Identify which cell holds the provided text, then report its (X, Y) central coordinate. 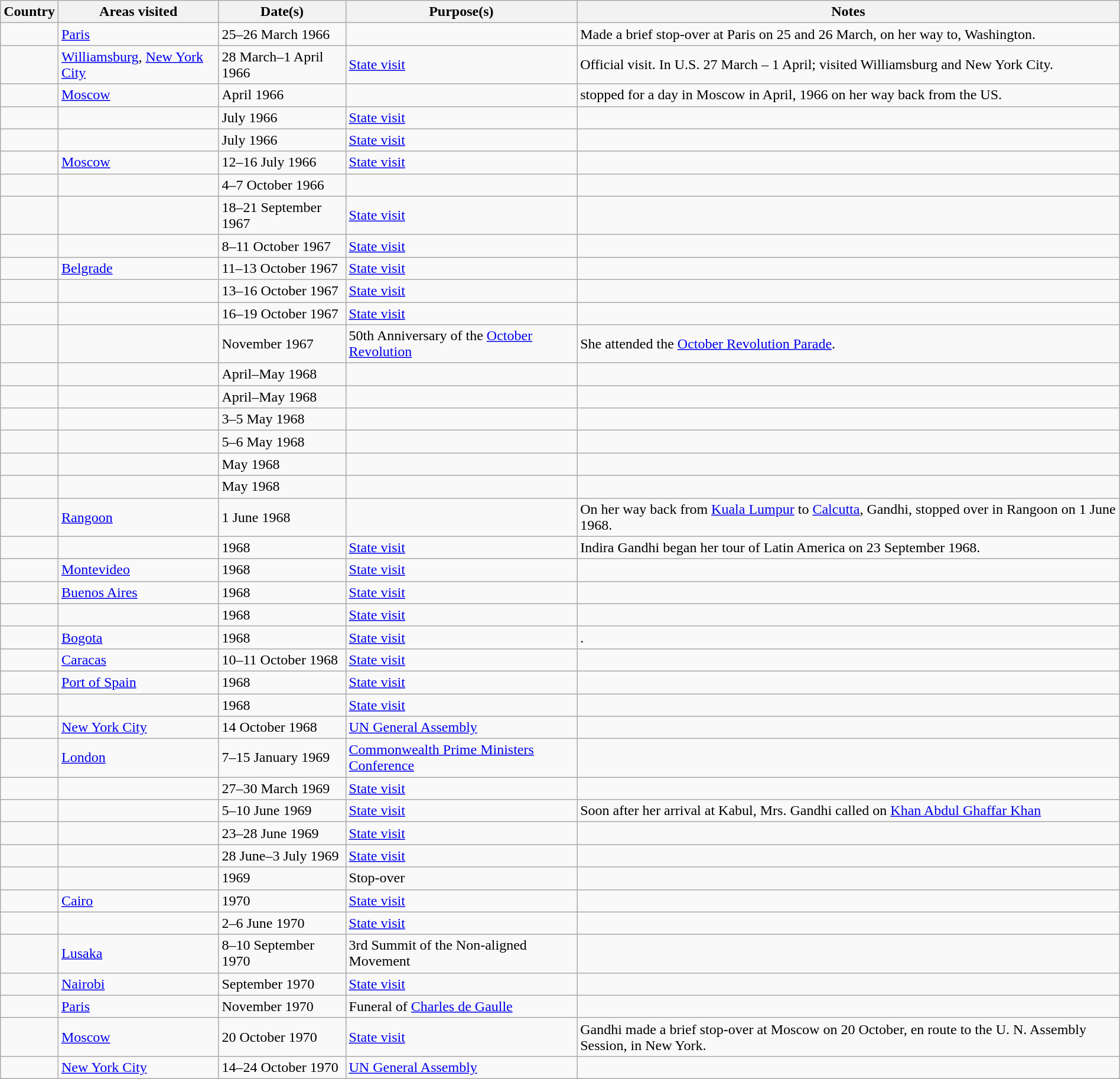
Lusaka (138, 953)
25–26 March 1966 (282, 34)
Williamsburg, New York City (138, 65)
Bogota (138, 637)
On her way back from Kuala Lumpur to Calcutta, Gandhi, stopped over in Rangoon on 1 June 1968. (848, 517)
50th Anniversary of the October Revolution (461, 344)
14 October 1968 (282, 728)
27–30 March 1969 (282, 788)
Cairo (138, 901)
stopped for a day in Moscow in April, 1966 on her way back from the US. (848, 95)
. (848, 637)
Commonwealth Prime Ministers Conference (461, 758)
Nairobi (138, 984)
Notes (848, 12)
10–11 October 1968 (282, 660)
3rd Summit of the Non-aligned Movement (461, 953)
Rangoon (138, 517)
16–19 October 1967 (282, 314)
Port of Spain (138, 682)
November 1970 (282, 1006)
April 1966 (282, 95)
London (138, 758)
1970 (282, 901)
20 October 1970 (282, 1037)
Indira Gandhi began her tour of Latin America on 23 September 1968. (848, 547)
Montevideo (138, 570)
11–13 October 1967 (282, 268)
5–6 May 1968 (282, 442)
1 June 1968 (282, 517)
Country (30, 12)
She attended the October Revolution Parade. (848, 344)
23–28 June 1969 (282, 833)
13–16 October 1967 (282, 291)
Made a brief stop-over at Paris on 25 and 26 March, on her way to, Washington. (848, 34)
3–5 May 1968 (282, 419)
12–16 July 1966 (282, 162)
Official visit. In U.S. 27 March – 1 April; visited Williamsburg and New York City. (848, 65)
8–11 October 1967 (282, 246)
Areas visited (138, 12)
28 March–1 April 1966 (282, 65)
November 1967 (282, 344)
Buenos Aires (138, 592)
14–24 October 1970 (282, 1067)
Stop-over (461, 878)
28 June–3 July 1969 (282, 856)
7–15 January 1969 (282, 758)
1969 (282, 878)
18–21 September 1967 (282, 215)
4–7 October 1966 (282, 185)
2–6 June 1970 (282, 923)
Purpose(s) (461, 12)
5–10 June 1969 (282, 811)
Date(s) (282, 12)
8–10 September 1970 (282, 953)
Gandhi made a brief stop-over at Moscow on 20 October, en route to the U. N. Assembly Session, in New York. (848, 1037)
Soon after her arrival at Kabul, Mrs. Gandhi called on Khan Abdul Ghaffar Khan (848, 811)
Caracas (138, 660)
September 1970 (282, 984)
Funeral of Charles de Gaulle (461, 1006)
Belgrade (138, 268)
